Capture the cell that displays the provided text and extract its [X, Y] central coordinate. 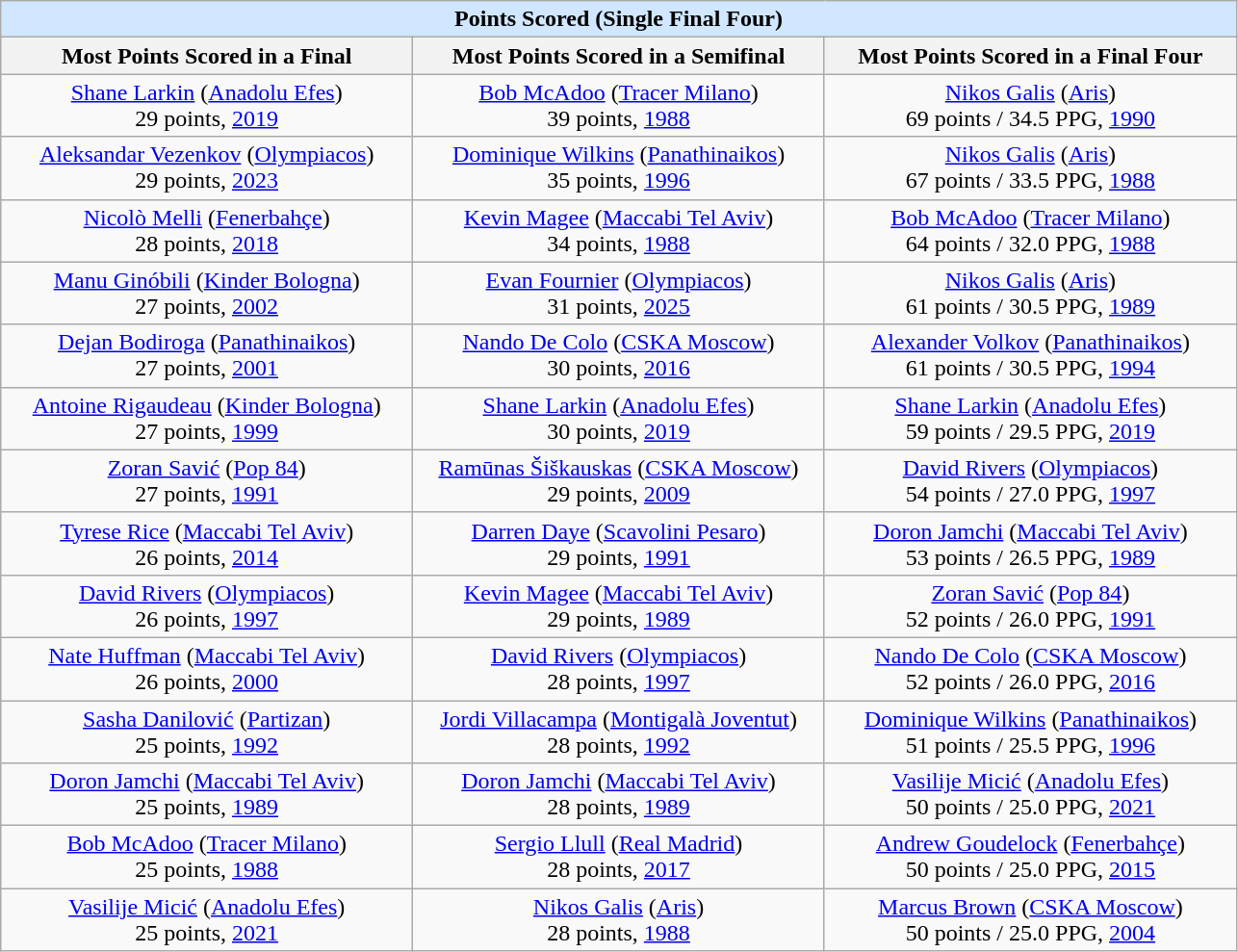
David Rivers (Olympiacos)28 points, 1997 [619, 668]
David Rivers (Olympiacos)54 points / 27.0 PPG, 1997 [1030, 481]
Ramūnas Šiškauskas (CSKA Moscow)29 points, 2009 [619, 481]
Doron Jamchi (Maccabi Tel Aviv)53 points / 26.5 PPG, 1989 [1030, 543]
Dominique Wilkins (Panathinaikos)51 points / 25.5 PPG, 1996 [1030, 732]
Nikos Galis (Aris)67 points / 33.5 PPG, 1988 [1030, 167]
Doron Jamchi (Maccabi Tel Aviv)25 points, 1989 [207, 795]
Nando De Colo (CSKA Moscow)52 points / 26.0 PPG, 2016 [1030, 668]
Nikos Galis (Aris)69 points / 34.5 PPG, 1990 [1030, 106]
Nate Huffman (Maccabi Tel Aviv)26 points, 2000 [207, 668]
Darren Daye (Scavolini Pesaro)29 points, 1991 [619, 543]
Dejan Bodiroga (Panathinaikos)27 points, 2001 [207, 356]
Kevin Magee (Maccabi Tel Aviv)29 points, 1989 [619, 606]
Zoran Savić (Pop 84)27 points, 1991 [207, 481]
Nando De Colo (CSKA Moscow)30 points, 2016 [619, 356]
Bob McAdoo (Tracer Milano)25 points, 1988 [207, 857]
Nicolò Melli (Fenerbahçe)28 points, 2018 [207, 231]
Vasilije Micić (Anadolu Efes)50 points / 25.0 PPG, 2021 [1030, 795]
Jordi Villacampa (Montigalà Joventut)28 points, 1992 [619, 732]
Most Points Scored in a Final [207, 56]
Marcus Brown (CSKA Moscow)50 points / 25.0 PPG, 2004 [1030, 920]
Nikos Galis (Aris)61 points / 30.5 PPG, 1989 [1030, 293]
Nikos Galis (Aris)28 points, 1988 [619, 920]
Kevin Magee (Maccabi Tel Aviv)34 points, 1988 [619, 231]
Doron Jamchi (Maccabi Tel Aviv)28 points, 1989 [619, 795]
Alexander Volkov (Panathinaikos)61 points / 30.5 PPG, 1994 [1030, 356]
Sasha Danilović (Partizan)25 points, 1992 [207, 732]
Aleksandar Vezenkov (Olympiacos)29 points, 2023 [207, 167]
Shane Larkin (Anadolu Efes)29 points, 2019 [207, 106]
Dominique Wilkins (Panathinaikos)35 points, 1996 [619, 167]
Tyrese Rice (Maccabi Tel Aviv)26 points, 2014 [207, 543]
Manu Ginóbili (Kinder Bologna)27 points, 2002 [207, 293]
Most Points Scored in a Semifinal [619, 56]
Shane Larkin (Anadolu Efes)59 points / 29.5 PPG, 2019 [1030, 418]
Sergio Llull (Real Madrid)28 points, 2017 [619, 857]
Shane Larkin (Anadolu Efes)30 points, 2019 [619, 418]
Antoine Rigaudeau (Kinder Bologna)27 points, 1999 [207, 418]
Points Scored (Single Final Four) [619, 19]
Bob McAdoo (Tracer Milano)39 points, 1988 [619, 106]
Bob McAdoo (Tracer Milano)64 points / 32.0 PPG, 1988 [1030, 231]
Andrew Goudelock (Fenerbahçe)50 points / 25.0 PPG, 2015 [1030, 857]
Most Points Scored in a Final Four [1030, 56]
Evan Fournier (Olympiacos)31 points, 2025 [619, 293]
Zoran Savić (Pop 84)52 points / 26.0 PPG, 1991 [1030, 606]
David Rivers (Olympiacos)26 points, 1997 [207, 606]
Vasilije Micić (Anadolu Efes)25 points, 2021 [207, 920]
